Identify which cell holds the provided text, then report its (X, Y) central coordinate. 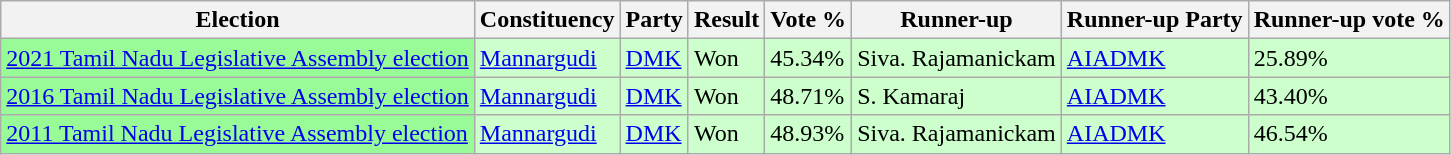
Vote % (808, 20)
45.34% (808, 58)
Runner-up Party (1154, 20)
25.89% (1349, 58)
43.40% (1349, 96)
Election (238, 20)
2011 Tamil Nadu Legislative Assembly election (238, 134)
Constituency (547, 20)
S. Kamaraj (957, 96)
Runner-up vote % (1349, 20)
2016 Tamil Nadu Legislative Assembly election (238, 96)
2021 Tamil Nadu Legislative Assembly election (238, 58)
46.54% (1349, 134)
48.93% (808, 134)
Result (726, 20)
Party (654, 20)
48.71% (808, 96)
Runner-up (957, 20)
